Search for the cell housing the specified text and yield its (x, y) center coordinate. 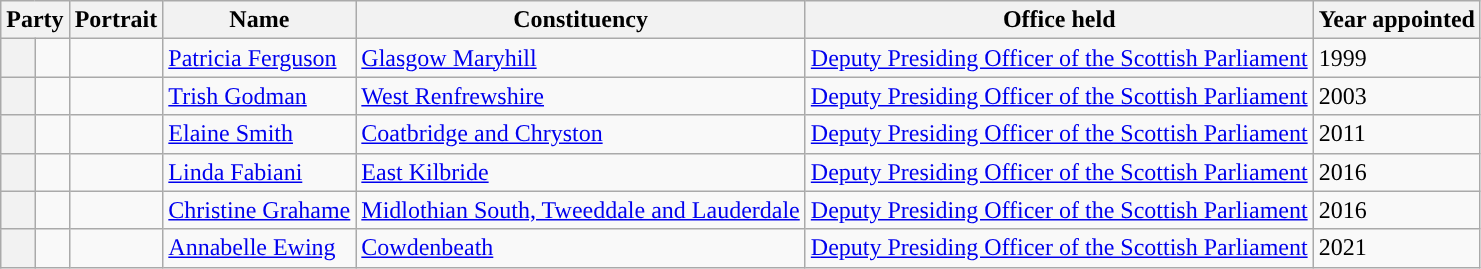
West Renfrewshire (580, 96)
Annabelle Ewing (260, 248)
Coatbridge and Chryston (580, 134)
Elaine Smith (260, 134)
Linda Fabiani (260, 172)
Year appointed (1396, 20)
Constituency (580, 20)
Cowdenbeath (580, 248)
2003 (1396, 96)
Name (260, 20)
Christine Grahame (260, 210)
Portrait (116, 20)
Party (35, 20)
1999 (1396, 58)
Glasgow Maryhill (580, 58)
Midlothian South, Tweeddale and Lauderdale (580, 210)
Office held (1059, 20)
2011 (1396, 134)
Patricia Ferguson (260, 58)
East Kilbride (580, 172)
Trish Godman (260, 96)
2021 (1396, 248)
